Detect which cell encompasses the target text, then output its [X, Y] center coordinate. 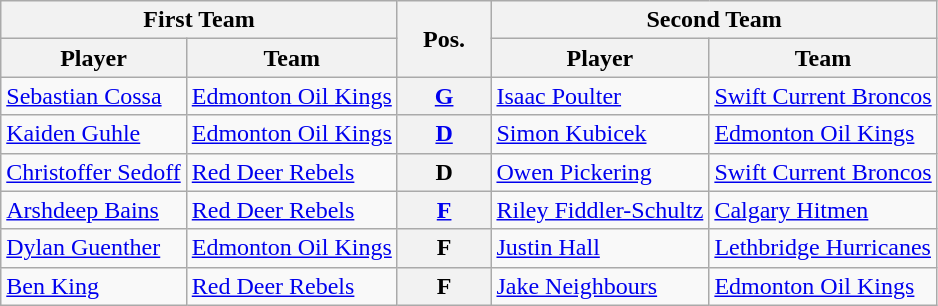
Arshdeep Bains [94, 210]
Riley Fiddler-Schultz [600, 210]
Calgary Hitmen [823, 210]
Lethbridge Hurricanes [823, 248]
G [444, 96]
Kaiden Guhle [94, 134]
Simon Kubicek [600, 134]
Christoffer Sedoff [94, 172]
Ben King [94, 286]
Jake Neighbours [600, 286]
Dylan Guenther [94, 248]
Owen Pickering [600, 172]
Isaac Poulter [600, 96]
Pos. [444, 39]
Justin Hall [600, 248]
Sebastian Cossa [94, 96]
First Team [200, 20]
Second Team [714, 20]
